Locate the cell with the specified text and output its (X, Y) center coordinate. 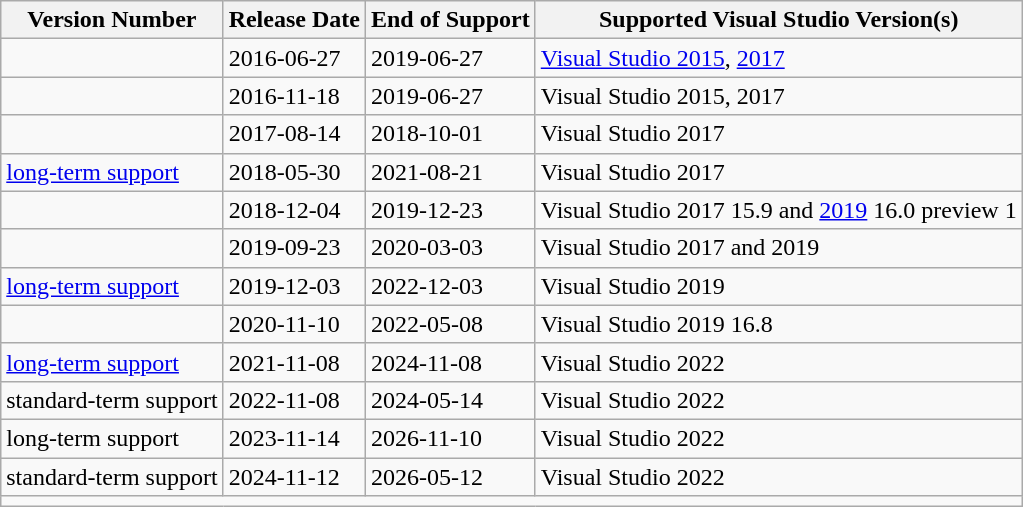
Supported Visual Studio Version(s) (778, 20)
2020-11-10 (294, 324)
2016-11-18 (294, 96)
2019-12-03 (294, 286)
Visual Studio 2019 (778, 286)
Release Date (294, 20)
2021-08-21 (450, 172)
2020-03-03 (450, 248)
2024-11-12 (294, 477)
Visual Studio 2017 and 2019 (778, 248)
2022-12-03 (450, 286)
Visual Studio 2017 15.9 and 2019 16.0 preview 1 (778, 210)
End of Support (450, 20)
2024-05-14 (450, 400)
2022-11-08 (294, 400)
Version Number (112, 20)
2017-08-14 (294, 134)
2026-05-12 (450, 477)
2023-11-14 (294, 438)
2019-09-23 (294, 248)
2024-11-08 (450, 362)
2016-06-27 (294, 58)
Visual Studio 2019 16.8 (778, 324)
2021-11-08 (294, 362)
2018-10-01 (450, 134)
2018-05-30 (294, 172)
2026-11-10 (450, 438)
2022-05-08 (450, 324)
2018-12-04 (294, 210)
2019-12-23 (450, 210)
